For the text-containing cell, return its midpoint in [x, y] coordinate format. 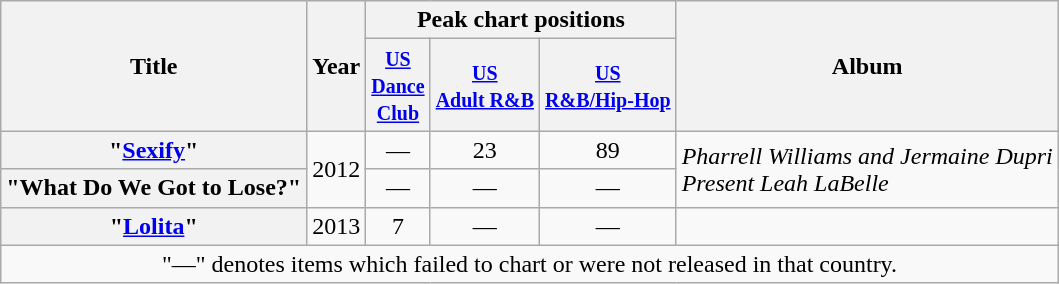
2012 [336, 169]
"Sexify" [154, 150]
7 [398, 226]
89 [608, 150]
2013 [336, 226]
23 [484, 150]
Year [336, 66]
Peak chart positions [521, 20]
Pharrell Williams and Jermaine Dupri Present Leah LaBelle [867, 169]
USDanceClub [398, 85]
"What Do We Got to Lose?" [154, 188]
"Lolita" [154, 226]
Title [154, 66]
"—" denotes items which failed to chart or were not released in that country. [530, 264]
USAdult R&B [484, 85]
Album [867, 66]
USR&B/Hip-Hop [608, 85]
